Return (x, y) of the center of cell containing provided text 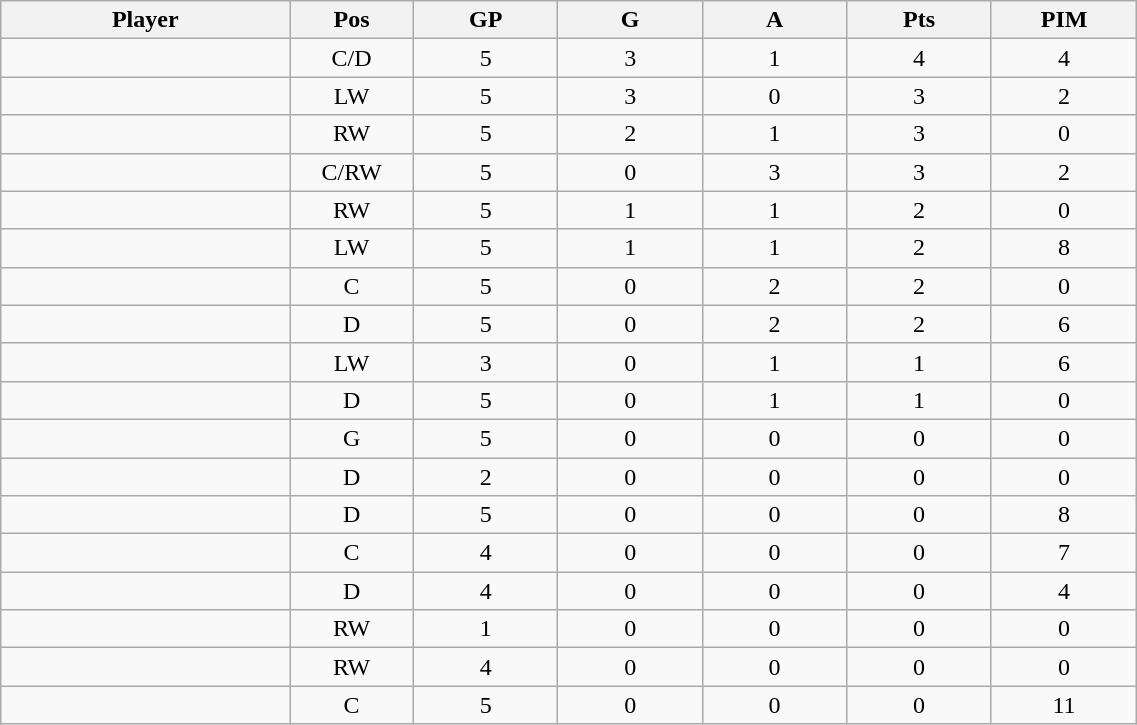
C/RW (352, 172)
GP (485, 20)
Player (146, 20)
Pos (352, 20)
PIM (1064, 20)
Pts (919, 20)
11 (1064, 705)
C/D (352, 58)
A (774, 20)
7 (1064, 553)
